Locate the cell with the specified text and output its [x, y] center coordinate. 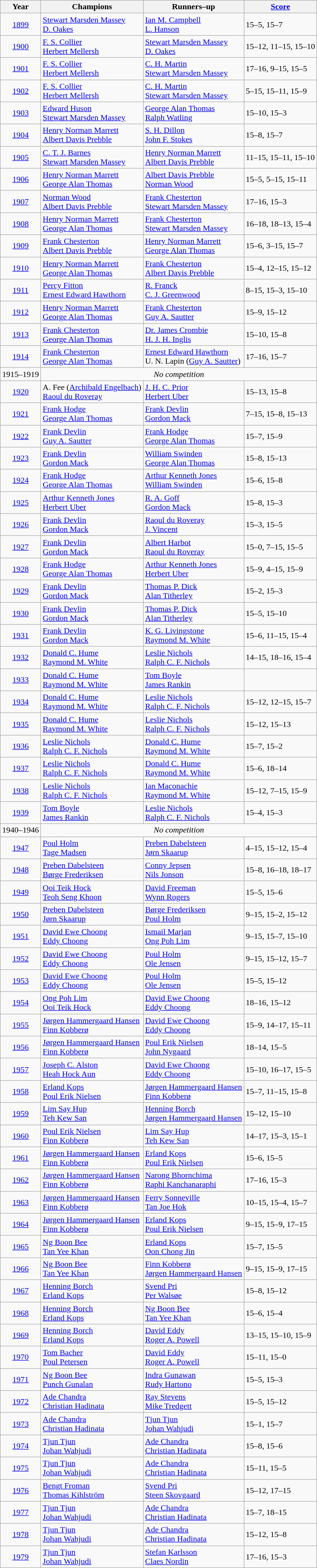
1957 [20, 1069]
1969 [20, 1335]
15–8, 16–18, 18–17 [281, 870]
Runners–up [194, 7]
9–15, 15–7, 15–10 [281, 936]
15–12, 15–10 [281, 1113]
Stefan Karlsson Claes Nordin [194, 1557]
1902 [20, 91]
1931 [20, 635]
1915–1919 [20, 374]
1968 [20, 1313]
1979 [20, 1557]
K. G. Livingstone Raymond M. White [194, 635]
1901 [20, 69]
15–3, 15–5 [281, 524]
1949 [20, 892]
1926 [20, 524]
15–10, 15–8 [281, 334]
15–11, 15–5 [281, 1468]
15–9, 14–17, 15–11 [281, 1025]
15–5, 5–15, 15–11 [281, 179]
Frank Chesterton Guy A. Sautter [194, 313]
Ian M. Campbell L. Hanson [194, 25]
1923 [20, 458]
Narong Bhornchima Raphi Kanchanaraphi [194, 1180]
1908 [20, 223]
Ian Maconachie Raymond M. White [194, 791]
1928 [20, 569]
15–5, 15–7 [281, 25]
9–15, 15–12, 15–7 [281, 958]
15–6, 3–15, 15–7 [281, 246]
15–8, 15–12 [281, 1290]
Percy Fitton Ernest Edward Hawthorn [92, 290]
1950 [20, 914]
18–16, 15–12 [281, 1003]
15–1, 15–7 [281, 1424]
15–6, 15–8 [281, 480]
1899 [20, 25]
J. H. C. Prior Herbert Uber [194, 392]
A. Fee (Archibald Engelbach) Raoul du Roveray [92, 392]
1953 [20, 981]
Champions [92, 7]
R. Franck C. J. Greenwood [194, 290]
1913 [20, 334]
15–12, 17–15 [281, 1490]
1974 [20, 1446]
Ernest Edward Hawthorn U. N. Lapin (Guy A. Sautter) [194, 357]
18–14, 15–5 [281, 1047]
15–12, 15–13 [281, 724]
15–13, 15–8 [281, 392]
1962 [20, 1180]
15–7, 15–5 [281, 1246]
15–9, 4–15, 15–9 [281, 569]
Bengt Froman Thomas Kihlström [92, 1490]
Ismail Marjan Ong Poh Lim [194, 936]
1966 [20, 1269]
1930 [20, 613]
1937 [20, 768]
15–9, 15–12 [281, 313]
5–15, 15–11, 15–9 [281, 91]
Frank Devlin Guy A. Sautter [92, 436]
14–15, 18–16, 15–4 [281, 658]
Ray Stevens Mike Tredgett [194, 1401]
Ferry Sonneville Tan Joe Hok [194, 1202]
15–12, 7–15, 15–9 [281, 791]
Raoul du Roveray J. Vincent [194, 524]
1936 [20, 746]
15–6, 15–5 [281, 1158]
Tom Bacher Poul Petersen [92, 1357]
15–5, 15–6 [281, 892]
1973 [20, 1424]
1954 [20, 1003]
1938 [20, 791]
1947 [20, 848]
Albert Davis Prebble Norman Wood [194, 179]
Preben Dabelsteen Børge Frederiksen [92, 870]
Joseph C. Alston Heah Hock Aun [92, 1069]
15–6, 18–14 [281, 768]
15–12, 15–8 [281, 1534]
17–16, 9–15, 15–5 [281, 69]
15–11, 15–0 [281, 1357]
1911 [20, 290]
1959 [20, 1113]
R. A. Goff Gordon Mack [194, 503]
1952 [20, 958]
Svend Pri Steen Skovgaard [194, 1490]
15–6, 15–4 [281, 1313]
15–8, 15–6 [281, 1446]
1940–1946 [20, 830]
Svend Pri Per Walsøe [194, 1290]
1939 [20, 812]
15–8, 15–7 [281, 135]
1935 [20, 724]
16–18, 18–13, 15–4 [281, 223]
15–6, 11–15, 15–4 [281, 635]
15–12, 12–15, 15–7 [281, 702]
1922 [20, 436]
1955 [20, 1025]
Henning Borch Jørgen Hammergaard Hansen [194, 1113]
1970 [20, 1357]
4–15, 15–12, 15–4 [281, 848]
15–7, 18–15 [281, 1512]
15–12, 11–15, 15–10 [281, 46]
S. H. Dillon John F. Stokes [194, 135]
1972 [20, 1401]
Score [281, 7]
1948 [20, 870]
Indra Gunawan Rudy Hartono [194, 1380]
1967 [20, 1290]
15–10, 15–3 [281, 113]
1956 [20, 1047]
15–8, 15–3 [281, 503]
1920 [20, 392]
11–15, 15–11, 15–10 [281, 157]
Finn Kobberø Jørgen Hammergaard Hansen [194, 1269]
Ong Poh Lim Ooi Teik Hock [92, 1003]
Ooi Teik Hock Teoh Seng Khoon [92, 892]
1921 [20, 414]
C. T. J. Barnes Stewart Marsden Massey [92, 157]
1933 [20, 680]
15–4, 15–3 [281, 812]
1905 [20, 157]
1910 [20, 268]
13–15, 15–10, 15–9 [281, 1335]
1971 [20, 1380]
1932 [20, 658]
1978 [20, 1534]
1903 [20, 113]
1977 [20, 1512]
1914 [20, 357]
1951 [20, 936]
1976 [20, 1490]
15–5, 15–10 [281, 613]
Børge Frederiksen Poul Holm [194, 914]
1963 [20, 1202]
7–15, 15–8, 15–13 [281, 414]
15–7, 15–2 [281, 746]
Erland Kops Oon Chong Jin [194, 1246]
1975 [20, 1468]
Dr. James Crombie H. J. H. Inglis [194, 334]
8–15, 15–3, 15–10 [281, 290]
1927 [20, 547]
Edward Huson Stewart Marsden Massey [92, 113]
David Freeman Wynn Rogers [194, 892]
10–15, 15–4, 15–7 [281, 1202]
15–7, 11–15, 15–8 [281, 1092]
1912 [20, 313]
1924 [20, 480]
George Alan Thomas Ralph Watling [194, 113]
Poul Holm Tage Madsen [92, 848]
15–7, 15–9 [281, 436]
15–5, 15–3 [281, 1380]
William Swinden George Alan Thomas [194, 458]
15–2, 15–3 [281, 591]
Arthur Kenneth Jones William Swinden [194, 480]
1961 [20, 1158]
1907 [20, 202]
Ng Boon Bee Punch Gunalan [92, 1380]
Year [20, 7]
1958 [20, 1092]
Norman Wood Albert Davis Prebble [92, 202]
Poul Erik Nielsen Finn Kobberø [92, 1136]
1964 [20, 1224]
Albert Harbot Raoul du Roveray [194, 547]
9–15, 15–2, 15–12 [281, 914]
1906 [20, 179]
15–0, 7–15, 15–5 [281, 547]
1934 [20, 702]
1900 [20, 46]
Poul Erik Nielsen John Nygaard [194, 1047]
17–16, 15–7 [281, 357]
14–17, 15–3, 15–1 [281, 1136]
15–8, 15–13 [281, 458]
1925 [20, 503]
15–4, 12–15, 15–12 [281, 268]
Conny Jepsen Nils Jonson [194, 870]
1909 [20, 246]
1965 [20, 1246]
15–10, 16–17, 15–5 [281, 1069]
1904 [20, 135]
1929 [20, 591]
1960 [20, 1136]
